Return the (X, Y) coordinate for the center point of the cell that contains the specified text.  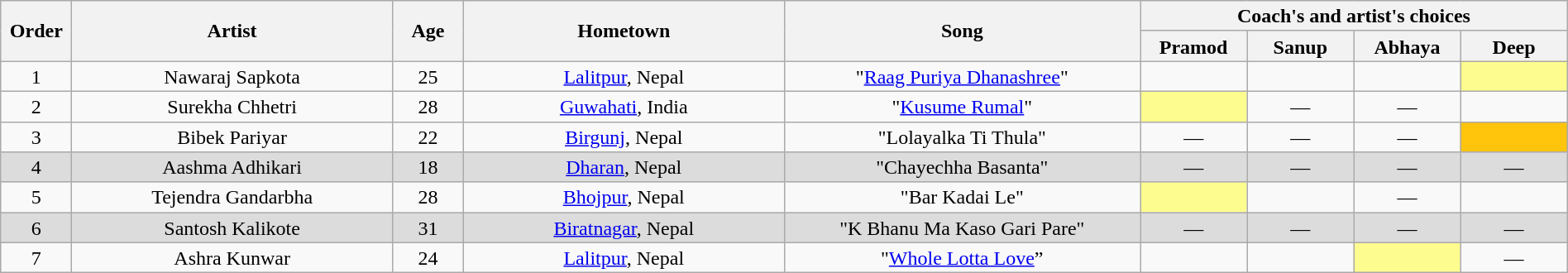
"Kusume Rumal" (963, 106)
Deep (1513, 46)
Birgunj, Nepal (624, 137)
18 (428, 167)
24 (428, 258)
Aashma Adhikari (232, 167)
"Raag Puriya Dhanashree" (963, 76)
Sanup (1300, 46)
Biratnagar, Nepal (624, 228)
Ashra Kunwar (232, 258)
Song (963, 31)
Pramod (1194, 46)
Dharan, Nepal (624, 167)
Hometown (624, 31)
6 (36, 228)
25 (428, 76)
Order (36, 31)
"Chayechha Basanta" (963, 167)
Abhaya (1408, 46)
3 (36, 137)
2 (36, 106)
7 (36, 258)
Artist (232, 31)
"Bar Kadai Le" (963, 197)
1 (36, 76)
Age (428, 31)
Guwahati, India (624, 106)
Nawaraj Sapkota (232, 76)
Surekha Chhetri (232, 106)
22 (428, 137)
5 (36, 197)
"K Bhanu Ma Kaso Gari Pare" (963, 228)
"Whole Lotta Love” (963, 258)
Bibek Pariyar (232, 137)
Santosh Kalikote (232, 228)
"Lolayalka Ti Thula" (963, 137)
Bhojpur, Nepal (624, 197)
Coach's and artist's choices (1355, 17)
Tejendra Gandarbha (232, 197)
4 (36, 167)
31 (428, 228)
